Pinpoint the cell where the given text exists, returning its (x, y) midpoint coordinate. 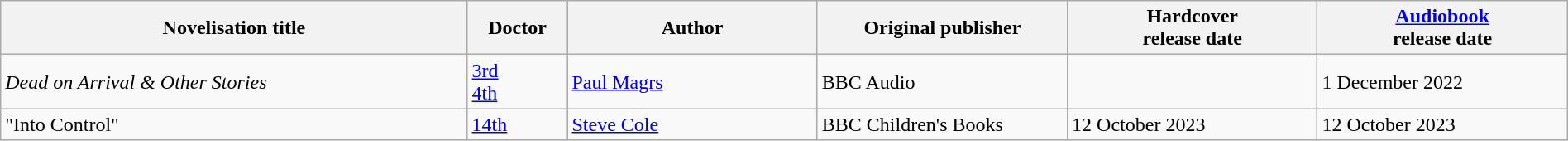
Original publisher (942, 28)
14th (518, 124)
Audiobook release date (1442, 28)
Doctor (518, 28)
BBC Children's Books (942, 124)
Novelisation title (234, 28)
"Into Control" (234, 124)
Dead on Arrival & Other Stories (234, 81)
Author (692, 28)
1 December 2022 (1442, 81)
BBC Audio (942, 81)
3rd4th (518, 81)
Hardcover release date (1193, 28)
Steve Cole (692, 124)
Paul Magrs (692, 81)
